Return (x, y) of the center of cell containing provided text 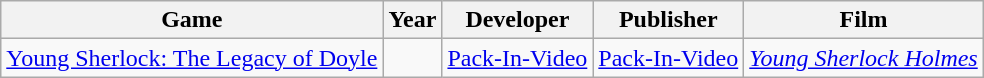
Publisher (668, 20)
Developer (518, 20)
Film (864, 20)
Young Sherlock Holmes (864, 58)
Year (412, 20)
Game (192, 20)
Young Sherlock: The Legacy of Doyle (192, 58)
